Provide the (X, Y) coordinate of the cell's center where the given text is located.  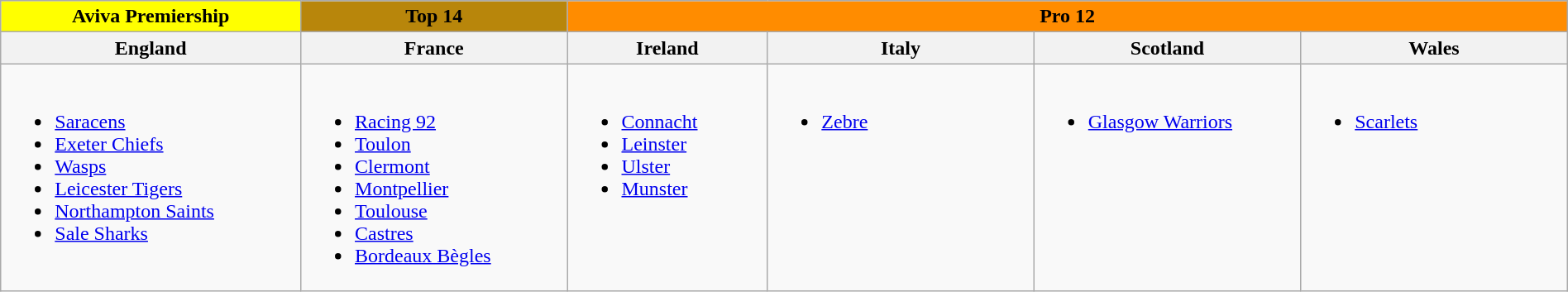
Scarlets (1434, 177)
England (151, 48)
Top 14 (434, 17)
Ireland (667, 48)
Wales (1434, 48)
Scotland (1167, 48)
France (434, 48)
Racing 92ToulonClermontMontpellierToulouseCastresBordeaux Bègles (434, 177)
ConnachtLeinsterUlsterMunster (667, 177)
SaracensExeter ChiefsWaspsLeicester TigersNorthampton SaintsSale Sharks (151, 177)
Glasgow Warriors (1167, 177)
Italy (901, 48)
Zebre (901, 177)
Aviva Premiership (151, 17)
Pro 12 (1067, 17)
